Extract the [X, Y] coordinate from the center of the cell holding the provided text.  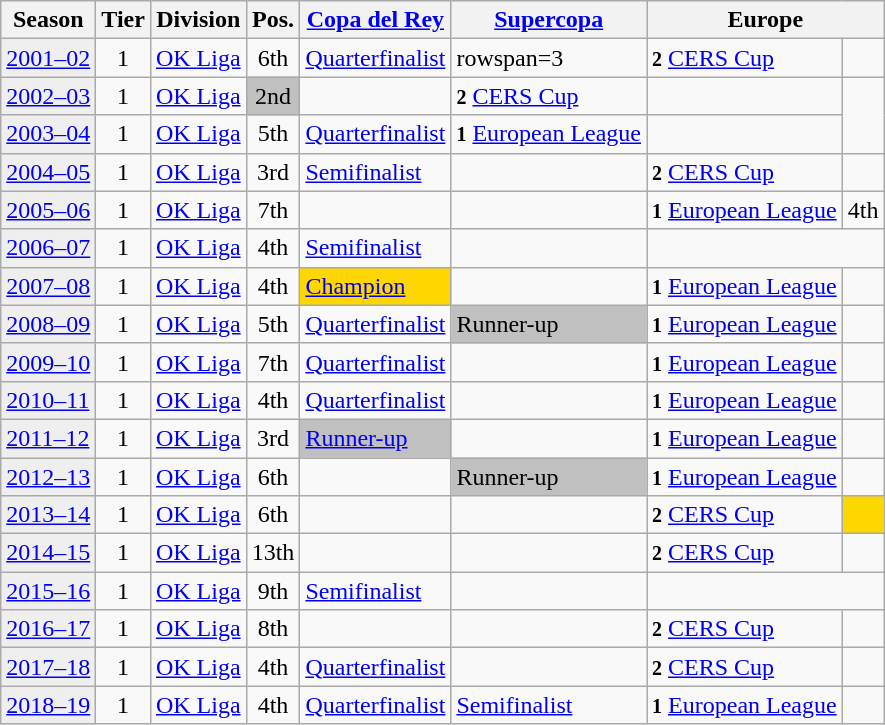
2011–12 [48, 438]
2002–03 [48, 96]
2008–09 [48, 324]
Supercopa [549, 20]
Europe [766, 20]
2012–13 [48, 477]
Division [198, 20]
rowspan=3 [549, 58]
Champion [376, 286]
2003–04 [48, 134]
Pos. [273, 20]
9th [273, 591]
2004–05 [48, 172]
2016–17 [48, 629]
13th [273, 553]
2013–14 [48, 515]
Season [48, 20]
2017–18 [48, 667]
2015–16 [48, 591]
2nd [273, 96]
2009–10 [48, 362]
2014–15 [48, 553]
Copa del Rey [376, 20]
8th [273, 629]
2005–06 [48, 210]
Tier [124, 20]
2007–08 [48, 286]
2001–02 [48, 58]
2010–11 [48, 400]
2006–07 [48, 248]
2018–19 [48, 705]
